From the cell containing the given text, extract its center point as [x, y] coordinate. 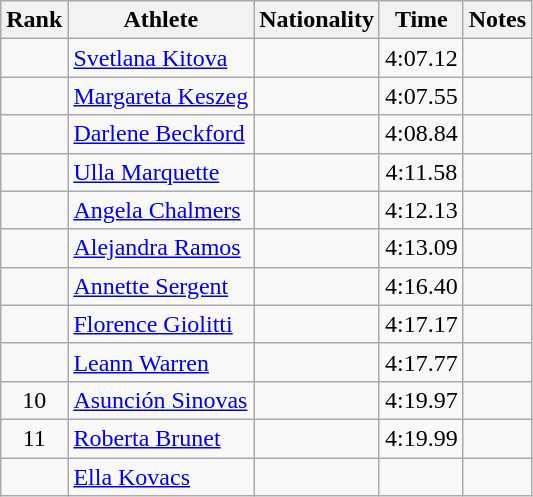
Athlete [161, 20]
4:11.58 [421, 172]
Asunción Sinovas [161, 400]
4:13.09 [421, 248]
4:17.77 [421, 362]
Florence Giolitti [161, 324]
11 [34, 438]
4:19.97 [421, 400]
Leann Warren [161, 362]
Roberta Brunet [161, 438]
Notes [497, 20]
Angela Chalmers [161, 210]
Svetlana Kitova [161, 58]
Alejandra Ramos [161, 248]
Nationality [317, 20]
Ulla Marquette [161, 172]
Margareta Keszeg [161, 96]
4:07.12 [421, 58]
10 [34, 400]
Darlene Beckford [161, 134]
4:08.84 [421, 134]
4:12.13 [421, 210]
4:07.55 [421, 96]
Rank [34, 20]
Annette Sergent [161, 286]
4:16.40 [421, 286]
4:19.99 [421, 438]
Time [421, 20]
4:17.17 [421, 324]
Ella Kovacs [161, 477]
